Determine the (x, y) coordinate at the center of the cell enclosing the given text.  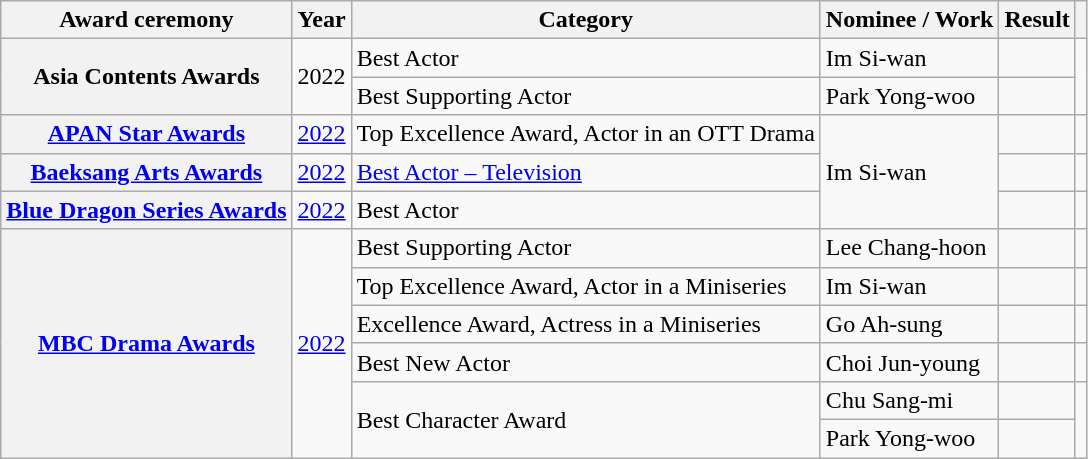
Result (1037, 20)
APAN Star Awards (146, 134)
Year (322, 20)
Best New Actor (586, 362)
Choi Jun-young (910, 362)
Category (586, 20)
Nominee / Work (910, 20)
Asia Contents Awards (146, 77)
MBC Drama Awards (146, 343)
Go Ah-sung (910, 324)
Lee Chang-hoon (910, 248)
Blue Dragon Series Awards (146, 210)
Award ceremony (146, 20)
Baeksang Arts Awards (146, 172)
Excellence Award, Actress in a Miniseries (586, 324)
Top Excellence Award, Actor in a Miniseries (586, 286)
Top Excellence Award, Actor in an OTT Drama (586, 134)
Chu Sang-mi (910, 400)
Best Character Award (586, 419)
Best Actor – Television (586, 172)
